Find where the given text appears and provide that cell's center as [X, Y] coordinate. 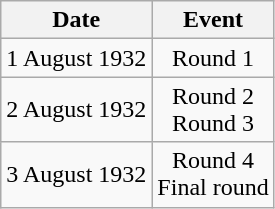
Round 4Final round [213, 174]
Date [76, 20]
Round 1 [213, 58]
3 August 1932 [76, 174]
2 August 1932 [76, 110]
1 August 1932 [76, 58]
Event [213, 20]
Round 2Round 3 [213, 110]
